Locate the cell with the specified text and output its (x, y) center coordinate. 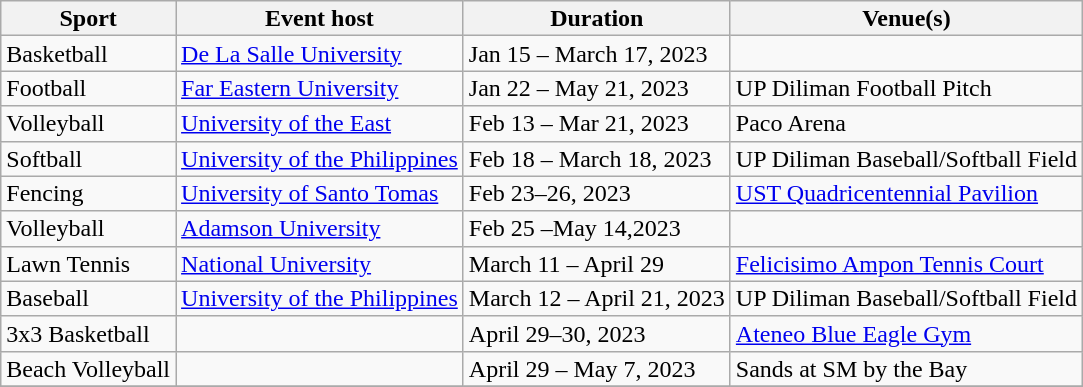
University of Santo Tomas (320, 194)
Felicisimo Ampon Tennis Court (906, 264)
Fencing (88, 194)
Event host (320, 18)
Duration (596, 18)
Baseball (88, 298)
UST Quadricentennial Pavilion (906, 194)
Paco Arena (906, 124)
Feb 18 – March 18, 2023 (596, 158)
Venue(s) (906, 18)
National University (320, 264)
Far Eastern University (320, 88)
Jan 22 – May 21, 2023 (596, 88)
Beach Volleyball (88, 368)
Sands at SM by the Bay (906, 368)
Ateneo Blue Eagle Gym (906, 334)
March 12 – April 21, 2023 (596, 298)
Basketball (88, 54)
Sport (88, 18)
Lawn Tennis (88, 264)
Jan 15 – March 17, 2023 (596, 54)
April 29–30, 2023 (596, 334)
De La Salle University (320, 54)
3x3 Basketball (88, 334)
Feb 13 – Mar 21, 2023 (596, 124)
Adamson University (320, 228)
UP Diliman Football Pitch (906, 88)
Football (88, 88)
Softball (88, 158)
Feb 23–26, 2023 (596, 194)
March 11 – April 29 (596, 264)
April 29 – May 7, 2023 (596, 368)
University of the East (320, 124)
Feb 25 –May 14,2023 (596, 228)
